Return the [x, y] coordinate for the center point of the cell that contains the specified text.  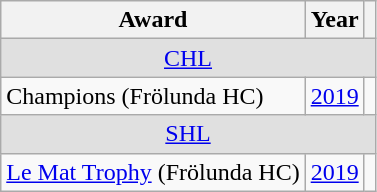
Champions (Frölunda HC) [153, 96]
Award [153, 20]
Year [334, 20]
Le Mat Trophy (Frölunda HC) [153, 172]
CHL [188, 58]
SHL [188, 134]
